Return the [X, Y] coordinate for the center point of the cell that contains the specified text.  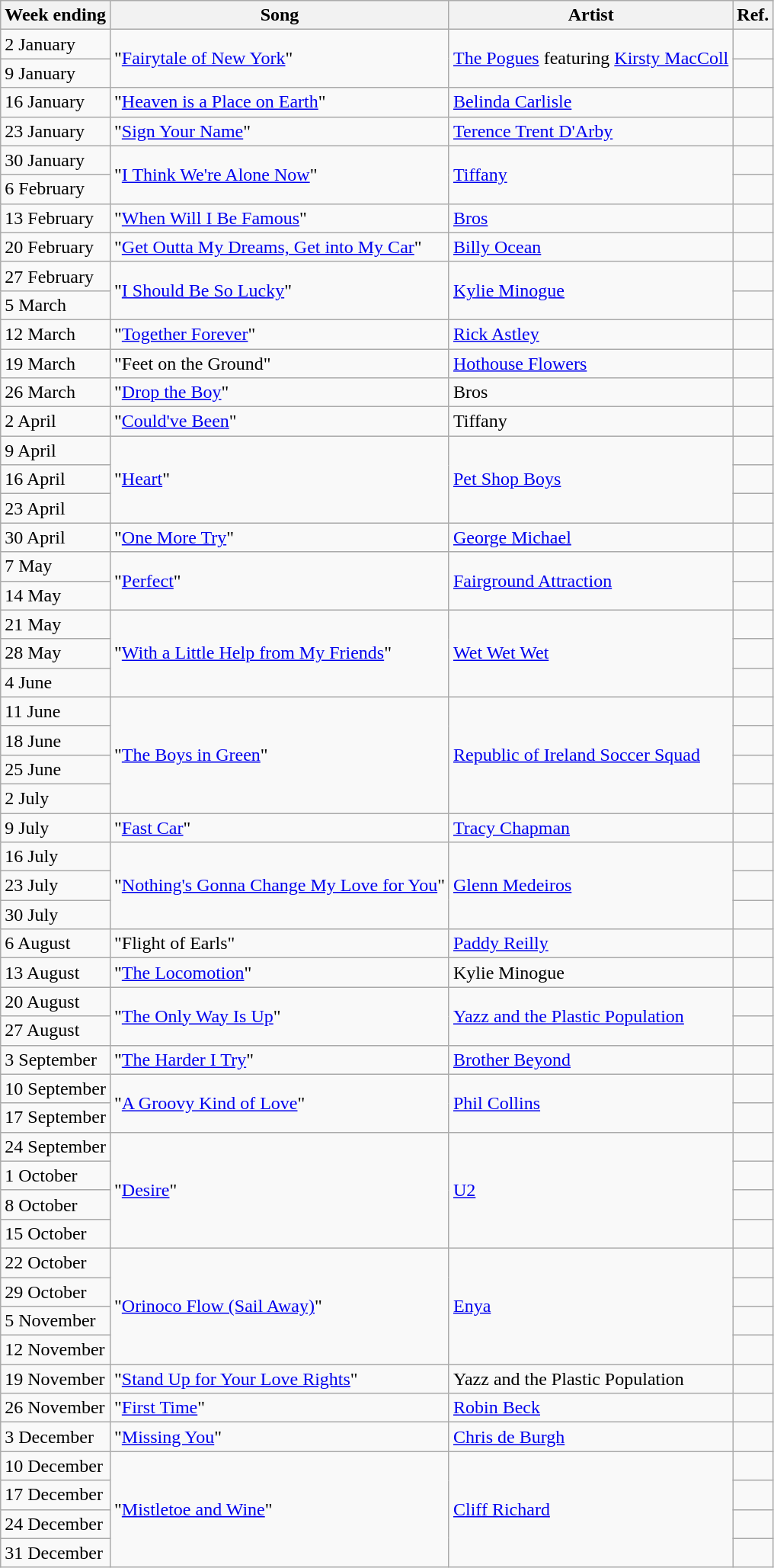
16 April [56, 479]
Glenn Medeiros [590, 886]
"The Locomotion" [280, 973]
24 December [56, 1524]
5 November [56, 1321]
"A Groovy Kind of Love" [280, 1103]
24 September [56, 1146]
26 November [56, 1408]
22 October [56, 1262]
30 July [56, 915]
19 March [56, 364]
George Michael [590, 537]
"The Boys in Green" [280, 755]
28 May [56, 653]
23 April [56, 508]
1 October [56, 1175]
"When Will I Be Famous" [280, 218]
27 August [56, 1031]
U2 [590, 1190]
Hothouse Flowers [590, 364]
"Perfect" [280, 581]
"Feet on the Ground" [280, 364]
Republic of Ireland Soccer Squad [590, 755]
12 November [56, 1350]
9 July [56, 827]
20 February [56, 247]
"Together Forever" [280, 334]
"Missing You" [280, 1437]
"The Only Way Is Up" [280, 1016]
Artist [590, 15]
4 June [56, 682]
"Flight of Earls" [280, 944]
"Get Outta My Dreams, Get into My Car" [280, 247]
"Could've Been" [280, 422]
Pet Shop Boys [590, 479]
"I Should Be So Lucky" [280, 290]
15 October [56, 1233]
8 October [56, 1204]
"Desire" [280, 1190]
"Orinoco Flow (Sail Away)" [280, 1306]
"The Harder I Try" [280, 1060]
3 September [56, 1060]
Cliff Richard [590, 1509]
23 January [56, 131]
Tracy Chapman [590, 827]
"Stand Up for Your Love Rights" [280, 1379]
Terence Trent D'Arby [590, 131]
"Fast Car" [280, 827]
16 July [56, 857]
11 June [56, 711]
Wet Wet Wet [590, 653]
19 November [56, 1379]
"Heart" [280, 479]
20 August [56, 1002]
Belinda Carlisle [590, 102]
25 June [56, 769]
10 December [56, 1466]
2 July [56, 798]
Paddy Reilly [590, 944]
27 February [56, 276]
"Heaven is a Place on Earth" [280, 102]
Week ending [56, 15]
14 May [56, 595]
6 August [56, 944]
Song [280, 15]
21 May [56, 624]
17 December [56, 1495]
Enya [590, 1306]
13 February [56, 218]
Chris de Burgh [590, 1437]
5 March [56, 305]
"I Think We're Alone Now" [280, 175]
2 January [56, 44]
Billy Ocean [590, 247]
Phil Collins [590, 1103]
17 September [56, 1117]
13 August [56, 973]
"Drop the Boy" [280, 393]
3 December [56, 1437]
29 October [56, 1292]
10 September [56, 1089]
Robin Beck [590, 1408]
The Pogues featuring Kirsty MacColl [590, 59]
9 January [56, 73]
26 March [56, 393]
23 July [56, 886]
"Mistletoe and Wine" [280, 1509]
Fairground Attraction [590, 581]
31 December [56, 1553]
7 May [56, 566]
"Fairytale of New York" [280, 59]
"With a Little Help from My Friends" [280, 653]
"Sign Your Name" [280, 131]
12 March [56, 334]
Ref. [753, 15]
Brother Beyond [590, 1060]
"First Time" [280, 1408]
9 April [56, 451]
"One More Try" [280, 537]
2 April [56, 422]
30 January [56, 160]
30 April [56, 537]
16 January [56, 102]
6 February [56, 189]
Rick Astley [590, 334]
18 June [56, 740]
"Nothing's Gonna Change My Love for You" [280, 886]
